From the cell containing the given text, extract its center point as (X, Y) coordinate. 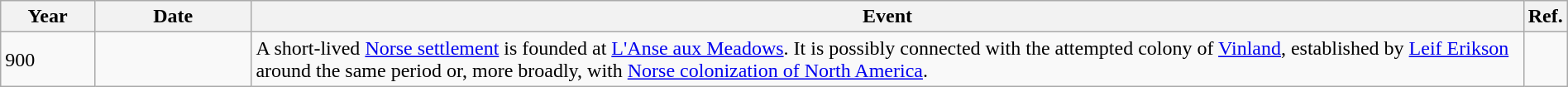
900 (48, 60)
Event (887, 17)
Date (172, 17)
Year (48, 17)
Ref. (1545, 17)
